Pinpoint the cell where the given text exists, returning its [x, y] midpoint coordinate. 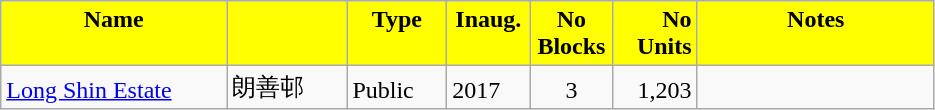
朗善邨 [287, 88]
1,203 [655, 88]
Public [397, 88]
No Units [655, 34]
3 [572, 88]
Notes [816, 34]
Name [114, 34]
Type [397, 34]
2017 [488, 88]
Long Shin Estate [114, 88]
Inaug. [488, 34]
No Blocks [572, 34]
